Scan for the cell matching the given text and deliver its (X, Y) coordinate at center. 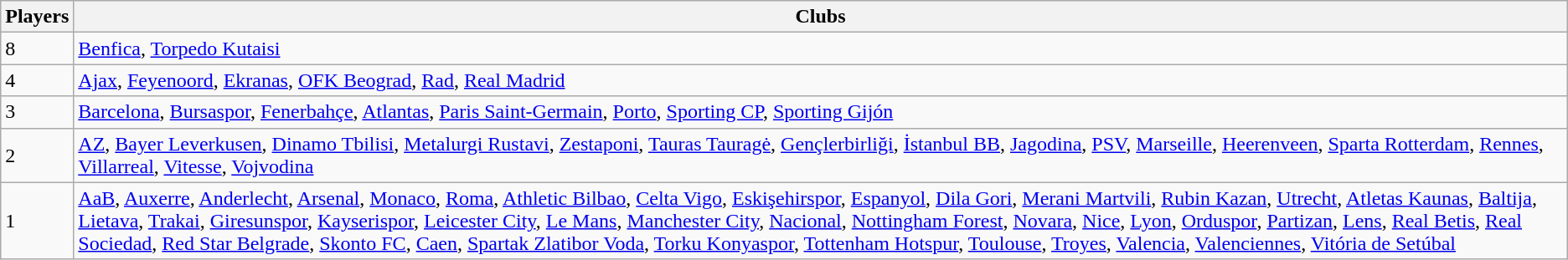
8 (37, 48)
Ajax, Feyenoord, Ekranas, OFK Beograd, Rad, Real Madrid (821, 80)
1 (37, 221)
Benfica, Torpedo Kutaisi (821, 48)
3 (37, 112)
Clubs (821, 17)
Barcelona, Bursaspor, Fenerbahçe, Atlantas, Paris Saint-Germain, Porto, Sporting CP, Sporting Gijón (821, 112)
Players (37, 17)
4 (37, 80)
2 (37, 155)
